Pinpoint the cell where the given text exists, returning its [X, Y] midpoint coordinate. 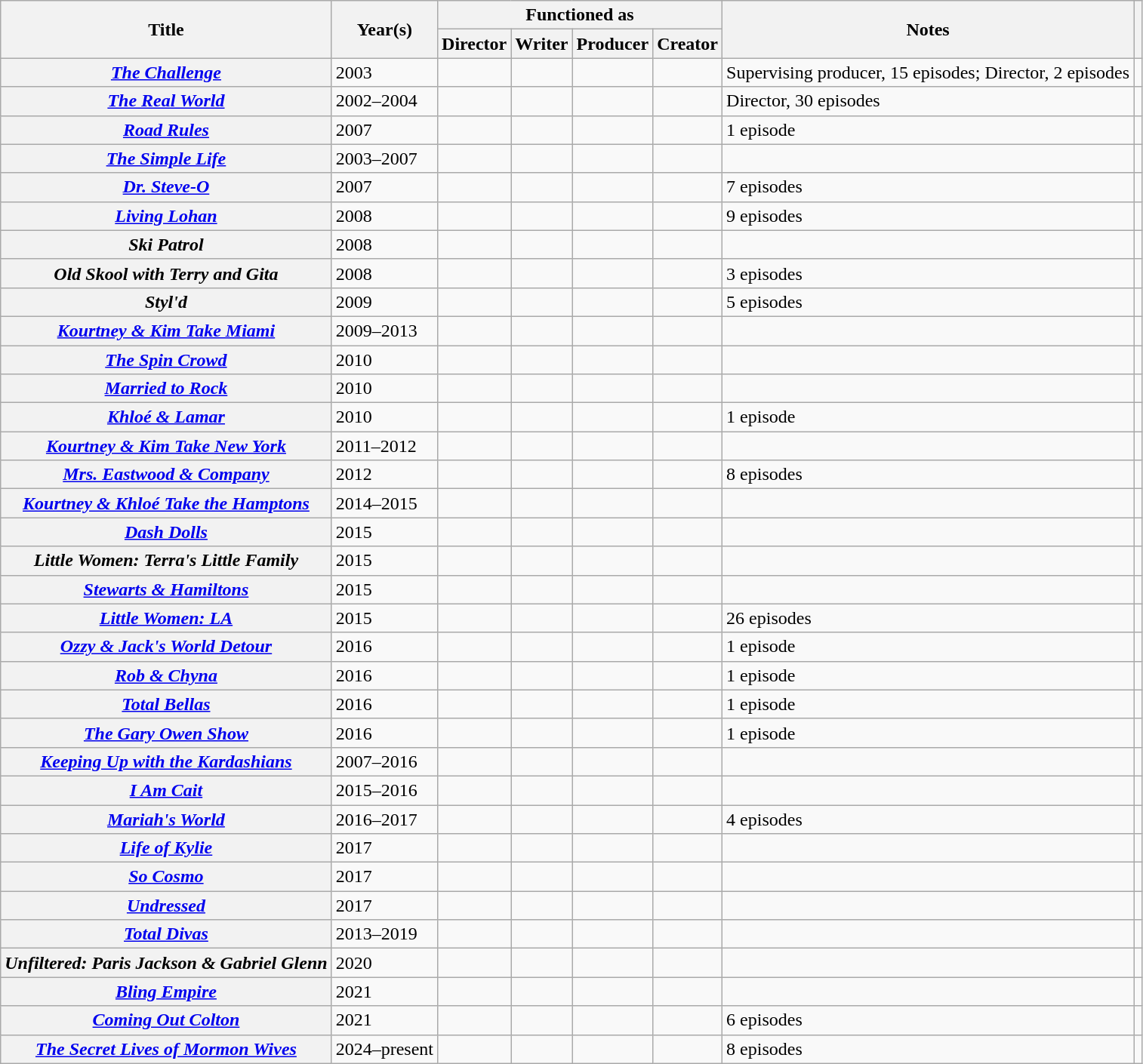
6 episodes [929, 1020]
Kourtney & Kim Take New York [166, 446]
Living Lohan [166, 216]
Stewarts & Hamiltons [166, 589]
Functioned as [580, 15]
Supervising producer, 15 episodes; Director, 2 episodes [929, 72]
Unfiltered: Paris Jackson & Gabriel Glenn [166, 963]
2003 [384, 72]
3 episodes [929, 273]
Mrs. Eastwood & Company [166, 475]
Creator [688, 44]
2007–2016 [384, 761]
Bling Empire [166, 992]
Khloé & Lamar [166, 417]
So Cosmo [166, 877]
2009 [384, 302]
2024–present [384, 1049]
Little Women: Terra's Little Family [166, 561]
Keeping Up with the Kardashians [166, 761]
Dash Dolls [166, 532]
Director, 30 episodes [929, 101]
2015–2016 [384, 790]
26 episodes [929, 618]
Writer [542, 44]
2011–2012 [384, 446]
Kourtney & Khloé Take the Hamptons [166, 503]
Ski Patrol [166, 244]
Rob & Chyna [166, 675]
2002–2004 [384, 101]
Life of Kylie [166, 848]
2009–2013 [384, 331]
2013–2019 [384, 934]
The Gary Owen Show [166, 733]
Coming Out Colton [166, 1020]
Title [166, 29]
4 episodes [929, 819]
2020 [384, 963]
Year(s) [384, 29]
Styl'd [166, 302]
Notes [929, 29]
The Secret Lives of Mormon Wives [166, 1049]
2003–2007 [384, 158]
5 episodes [929, 302]
2012 [384, 475]
Kourtney & Kim Take Miami [166, 331]
Director [474, 44]
The Spin Crowd [166, 360]
Old Skool with Terry and Gita [166, 273]
Ozzy & Jack's World Detour [166, 647]
7 episodes [929, 187]
9 episodes [929, 216]
Married to Rock [166, 389]
Dr. Steve-O [166, 187]
Mariah's World [166, 819]
Total Bellas [166, 704]
The Real World [166, 101]
Little Women: LA [166, 618]
2016–2017 [384, 819]
Road Rules [166, 130]
The Challenge [166, 72]
The Simple Life [166, 158]
I Am Cait [166, 790]
Producer [613, 44]
2014–2015 [384, 503]
Total Divas [166, 934]
Undressed [166, 906]
